Scan for the cell matching the given text and deliver its [x, y] coordinate at center. 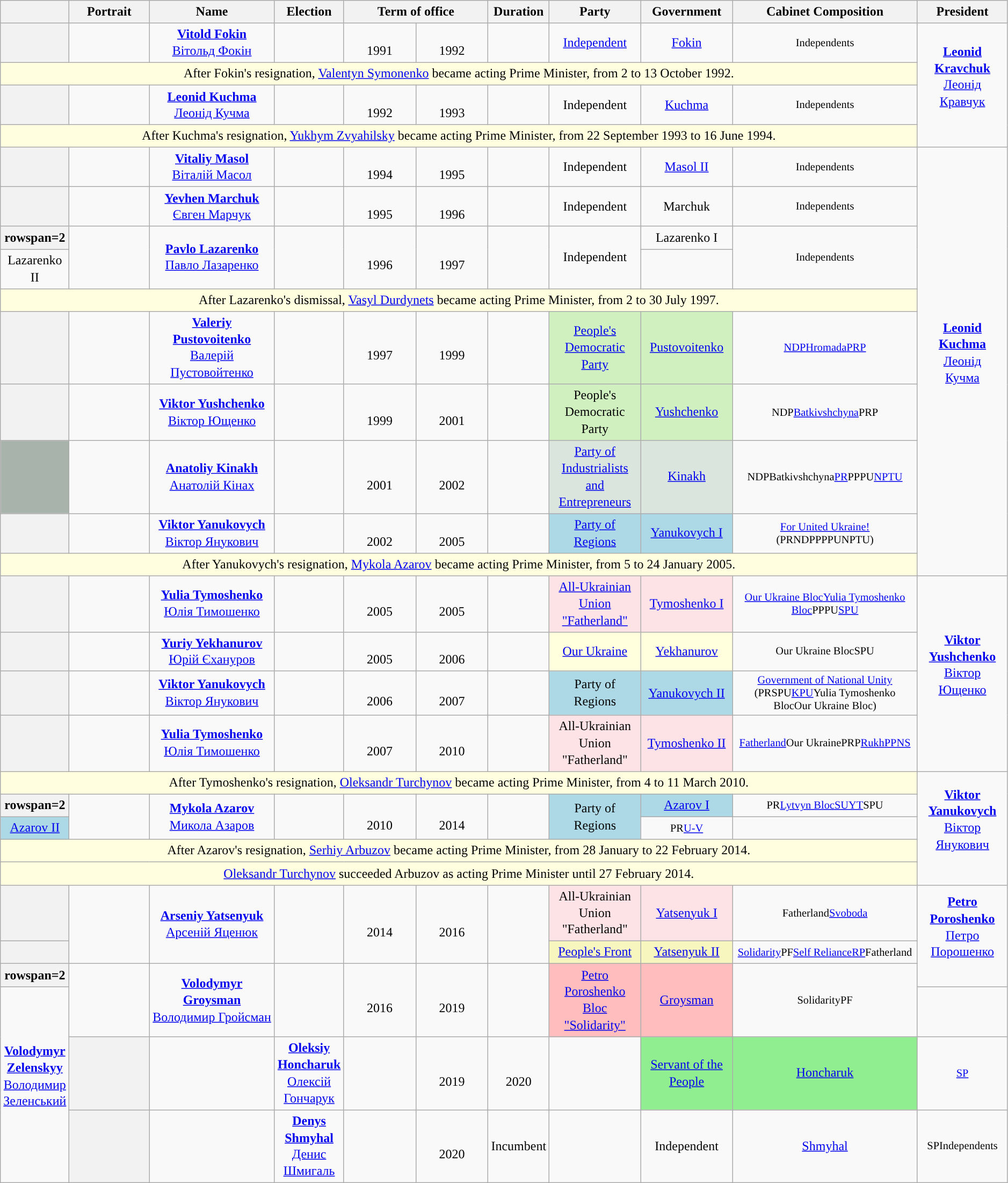
Our Ukraine [595, 651]
Volodymyr GroysmanВолодимир Гройсман [212, 1000]
VolodymyrZelenskyyВолодимирЗеленський [35, 1084]
Oleksandr Turchynov succeeded Arbuzov as acting Prime Minister until 27 February 2014. [459, 874]
NDPHromadaPRP [825, 348]
1993 [452, 105]
Tymoshenko II [686, 744]
Government of National Unity(PRSPUKPUYulia Tymoshenko BlocOur Ukraine Bloc) [825, 693]
Our Ukraine BlocYulia Tymoshenko BlocPPPUSPU [825, 604]
1991 [380, 43]
Lazarenko I [686, 237]
ViktorYushchenkoВікторЮщенко [962, 673]
NDPBatkivshchynaPRPPPUNPTU [825, 477]
Pavlo LazarenkoПавло Лазаренко [212, 257]
Kuchma [686, 105]
After Yanukovych's resignation, Mykola Azarov became acting Prime Minister, from 5 to 24 January 2005. [459, 564]
Denys ShmyhalДенис Шмигаль [309, 1146]
Mykola AzarovМикола Азаров [212, 817]
Valeriy PustovoitenkoВалерій Пустовойтенко [212, 348]
Lazarenko II [35, 269]
Viktor YushchenkoВіктор Ющенко [212, 413]
After Lazarenko's dismissal, Vasyl Durdynets became acting Prime Minister, from 2 to 30 July 1997. [459, 300]
Yekhanurov [686, 651]
After Fokin's resignation, Valentyn Symonenko became acting Prime Minister, from 2 to 13 October 1992. [459, 74]
NDPBatkivshchynaPRP [825, 413]
PRU-V [686, 828]
Fokin [686, 43]
SolidarityPF [825, 1000]
SP [962, 1073]
Azarov II [35, 828]
Oleksiy HoncharukОлексій Гончарук [309, 1073]
SolidarityPFSelf RelianceRPFatherland [825, 953]
Masol II [686, 167]
1994 [380, 167]
Groysman [686, 1000]
For United Ukraine!(PRNDPPPPUNPTU) [825, 533]
Government [686, 12]
After Kuchma's resignation, Yukhym Zvyahilsky became acting Prime Minister, from 22 September 1993 to 16 June 1994. [459, 136]
Yevhen MarchukЄвген Марчук [212, 206]
Election [309, 12]
Yanukovych II [686, 693]
Leonid KuchmaЛеонід Кучма [212, 105]
Name [212, 12]
President [962, 12]
Vitaliy MasolВіталій Масол [212, 167]
Yatsenyuk I [686, 913]
After Azarov's resignation, Serhiy Arbuzov became acting Prime Minister, from 28 January to 22 February 2014. [459, 851]
Incumbent [519, 1146]
People's Front [595, 953]
Marchuk [686, 206]
SPIndependents [962, 1146]
Party [595, 12]
Honcharuk [825, 1073]
Arseniy YatsenyukАрсеній Яценюк [212, 924]
Duration [519, 12]
FatherlandSvoboda [825, 913]
Vitold FokinВітольд Фокін [212, 43]
Anatoliy KinakhАнатолій Кінах [212, 477]
PetroPoroshenkoПетроПорошенко [962, 936]
After Tymoshenko's resignation, Oleksandr Turchynov became acting Prime Minister, from 4 to 11 March 2010. [459, 783]
Portrait [110, 12]
Yatsenyuk II [686, 953]
Yanukovych I [686, 533]
Pustovoitenko [686, 348]
LeonidKuchmaЛеонідКучма [962, 361]
Servant of the People [686, 1073]
Azarov I [686, 805]
Petro Poroshenko Bloc"Solidarity" [595, 1000]
Yuriy YekhanurovЮрій Єхануров [212, 651]
Yushchenko [686, 413]
Kinakh [686, 477]
ViktorYanukovychВікторЯнукович [962, 828]
LeonidKravchukЛеонідКравчук [962, 85]
Cabinet Composition [825, 12]
Shmyhal [825, 1146]
Party of Industrialists and Entrepreneurs [595, 477]
Tymoshenko I [686, 604]
Term of office [416, 12]
Our Ukraine BlocSPU [825, 651]
PRLytvyn BlocSUYTSPU [825, 805]
FatherlandOur UkrainePRPRukhPPNS [825, 744]
